For the text-containing cell, return its midpoint in (x, y) coordinate format. 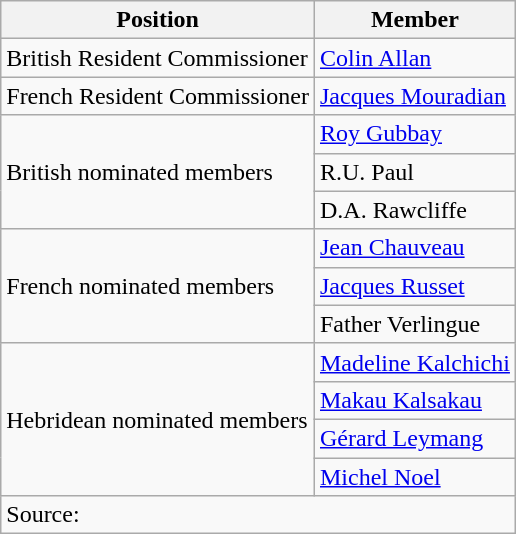
Member (414, 20)
Jean Chauveau (414, 248)
British Resident Commissioner (158, 58)
French nominated members (158, 286)
D.A. Rawcliffe (414, 210)
Source: (258, 515)
British nominated members (158, 172)
Jacques Russet (414, 286)
Jacques Mouradian (414, 96)
Madeline Kalchichi (414, 362)
Michel Noel (414, 477)
Roy Gubbay (414, 134)
Hebridean nominated members (158, 419)
Makau Kalsakau (414, 400)
Father Verlingue (414, 324)
Position (158, 20)
R.U. Paul (414, 172)
French Resident Commissioner (158, 96)
Colin Allan (414, 58)
Gérard Leymang (414, 438)
